Return the (X, Y) coordinate for the center point of the cell that contains the specified text.  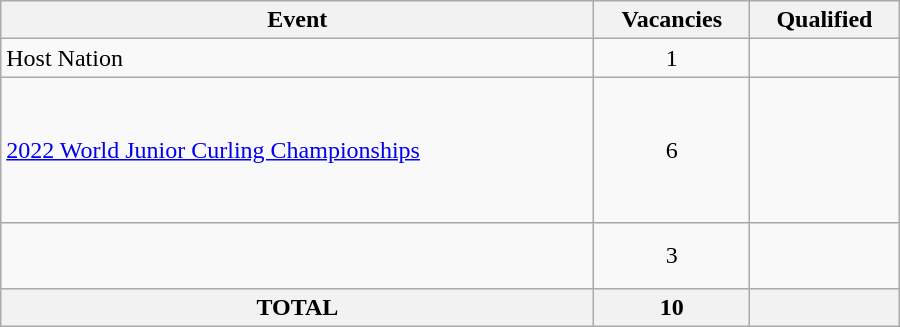
TOTAL (298, 307)
Host Nation (298, 58)
Event (298, 20)
1 (672, 58)
Qualified (825, 20)
6 (672, 150)
3 (672, 256)
10 (672, 307)
Vacancies (672, 20)
2022 World Junior Curling Championships (298, 150)
